From the cell containing the given text, extract its center point as (X, Y) coordinate. 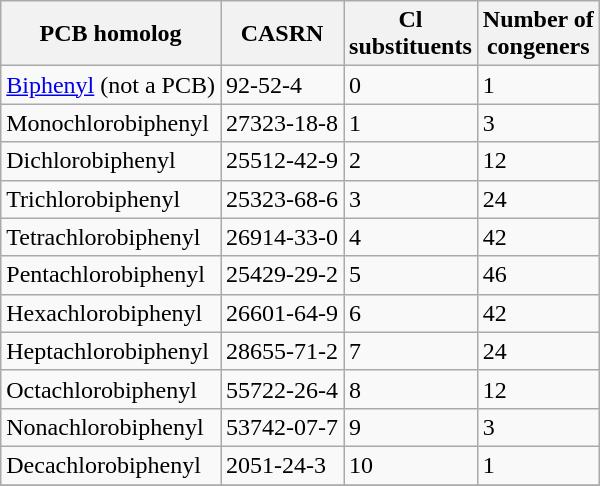
Biphenyl (not a PCB) (111, 85)
2 (411, 161)
46 (538, 275)
6 (411, 313)
Dichlorobiphenyl (111, 161)
7 (411, 351)
25323-68-6 (282, 199)
10 (411, 465)
53742-07-7 (282, 427)
55722-26-4 (282, 389)
Monochlorobiphenyl (111, 123)
28655-71-2 (282, 351)
CASRN (282, 34)
0 (411, 85)
Clsubstituents (411, 34)
2051-24-3 (282, 465)
92-52-4 (282, 85)
25429-29-2 (282, 275)
25512-42-9 (282, 161)
Decachlorobiphenyl (111, 465)
5 (411, 275)
8 (411, 389)
Heptachlorobiphenyl (111, 351)
Nonachlorobiphenyl (111, 427)
26914-33-0 (282, 237)
Hexachlorobiphenyl (111, 313)
Octachlorobiphenyl (111, 389)
Tetrachlorobiphenyl (111, 237)
Pentachlorobiphenyl (111, 275)
Trichlorobiphenyl (111, 199)
26601-64-9 (282, 313)
PCB homolog (111, 34)
27323-18-8 (282, 123)
4 (411, 237)
Number ofcongeners (538, 34)
9 (411, 427)
